For the text-containing cell, return its midpoint in [x, y] coordinate format. 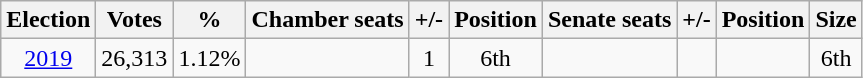
Election [48, 20]
Senate seats [609, 20]
Size [836, 20]
1.12% [210, 58]
1 [428, 58]
2019 [48, 58]
% [210, 20]
26,313 [134, 58]
Chamber seats [328, 20]
Votes [134, 20]
